From the cell containing the given text, extract its center point as [x, y] coordinate. 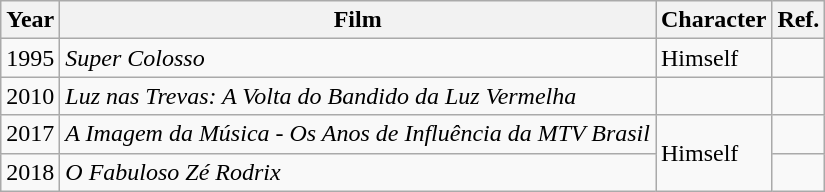
Super Colosso [358, 58]
Ref. [798, 20]
Luz nas Trevas: A Volta do Bandido da Luz Vermelha [358, 96]
A Imagem da Música - Os Anos de Influência da MTV Brasil [358, 134]
Film [358, 20]
1995 [30, 58]
2010 [30, 96]
Character [714, 20]
2017 [30, 134]
2018 [30, 172]
Year [30, 20]
O Fabuloso Zé Rodrix [358, 172]
